Return the [X, Y] coordinate for the center point of the cell that contains the specified text.  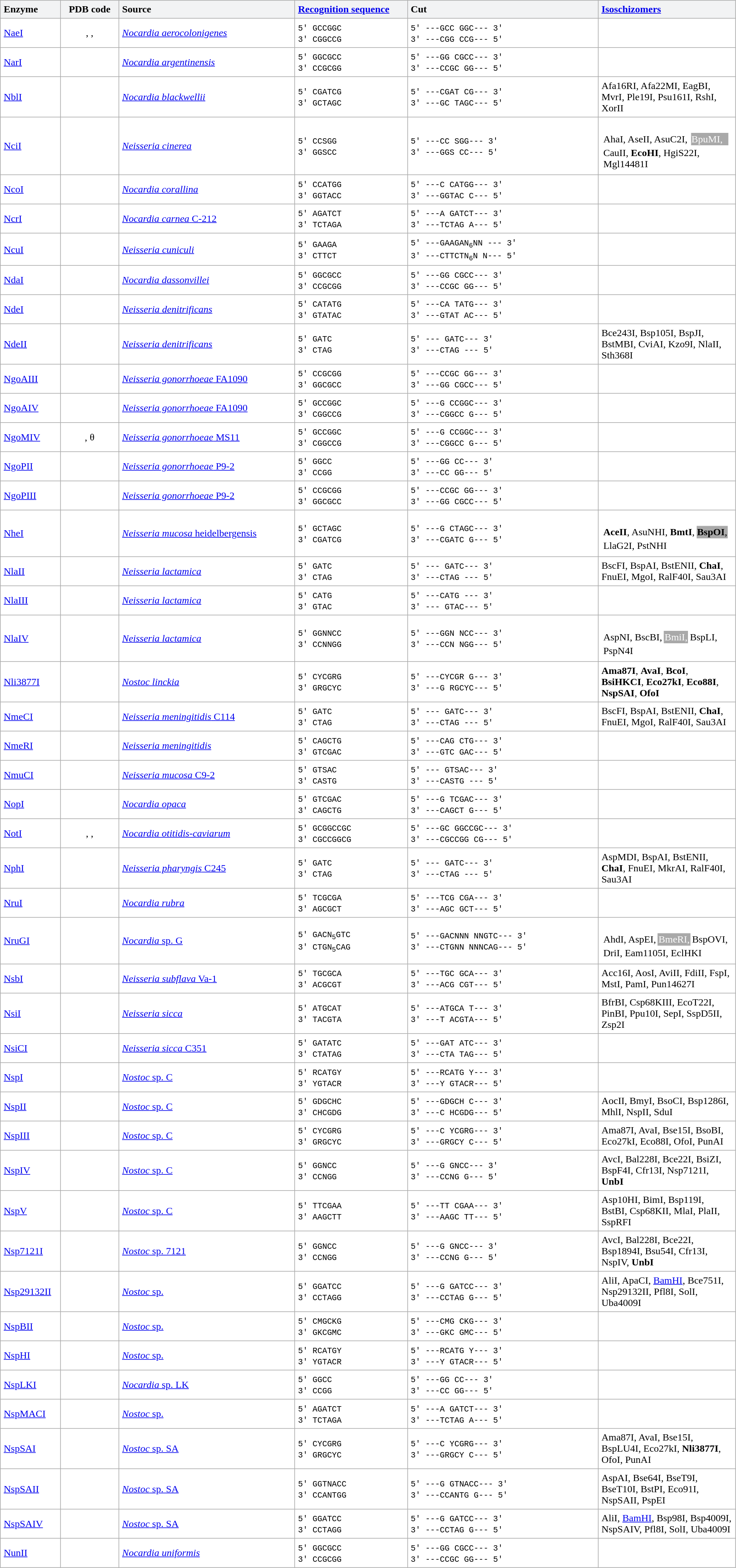
BmeRI, [674, 940]
AvcI, Bal228I, Bce22I, Bsp1894I, Bsu54I, Cfr13I, NspIV, UnbI [667, 1251]
DriI, Eam1105I, EclHKI [666, 953]
5' GTCGAC 3' CAGCTG [351, 804]
NspII [31, 1106]
AhdI, AspEI, [630, 940]
BspLI, [704, 637]
NcrI [31, 219]
5' ---TT CGAA--- 3' 3' ---AAGC TT--- 5' [503, 1211]
NgoAIV [31, 408]
Nsp29132II [31, 1292]
AliI, BamHI, Bsp98I, Bsp4009I, NspSAIV, Pfl8I, SolI, Uba4009I [667, 1524]
NphI [31, 868]
Neisseria meningitidis [207, 746]
Acc16I, AosI, AviII, FdiII, FspI, MstI, PamI, Pun14627I [667, 979]
NruGI [31, 941]
5' ---CYCGR G--- 3' 3' ---G RGCYC--- 5' [503, 682]
NruI [31, 903]
Neisseria meningitidis C114 [207, 717]
AspNI, BscBI, [633, 637]
Neisseria mucosa heidelbergensis [207, 534]
5' ---CAG CTG--- 3' 3' ---GTC GAC--- 5' [503, 746]
Neisseria mucosa C9-2 [207, 775]
Neisseria sicca [207, 1014]
Bce243I, Bsp105I, BspJI, BstMBI, CviAI, Kzo9I, NlaII, Sth368I [667, 344]
NspHI [31, 1356]
5' ---G CTAGC--- 3' 3' ---CGATC G--- 5' [503, 534]
5' ---C CATGG--- 3' 3' ---GGTAC C--- 5' [503, 189]
NmeCI [31, 717]
5' CCSGG 3' GGSCC [351, 146]
5' ---CATG --- 3' 3' --- GTAC--- 5' [503, 601]
5' TTCGAA 3' AAGCTT [351, 1211]
NmuCI [31, 775]
NarI [31, 62]
NspMACI [31, 1414]
LlaG2I, PstNHI [665, 546]
5' ---TCG CGA--- 3' 3' ---AGC GCT--- 5' [503, 903]
5' ---GAAGAN6NN --- 3' 3' ---CTTCTN6N N--- 5' [503, 249]
NspV [31, 1211]
Nocardia dassonvillei [207, 280]
Neisseria gonorrhoeae MS11 [207, 437]
AspMDI, BspAI, BstENII, ChaI, FnuEI, MkrAI, RalF40I, Sau3AI [667, 868]
5' GCGGCCGC 3' CGCCGGCG [351, 833]
5' ---GC GGCCGC--- 3' 3' ---CGCCGG CG--- 5' [503, 833]
5' ---GACNNN NNGTC--- 3' 3' ---CTGNN NNNCAG--- 5' [503, 941]
Nocardia rubra [207, 903]
NsbI [31, 979]
AvcI, Bal228I, Bce22I, BsiZI, BspF4I, Cfr13I, Nsp7121I, UnbI [667, 1171]
AhaI, AseII, AsuC2I, BpuMI, CauII, EcoHI, HgiS22I, Mgl14481I [667, 146]
NspIII [31, 1136]
5' CAGCTG 3' GTCGAC [351, 746]
NblI [31, 97]
NheI [31, 534]
NspI [31, 1077]
AspNI, BscBI, BmiI, BspLI, PspN4I [667, 638]
5' CCATGG 3' GGTACC [351, 189]
AliI, ApaCI, BamHI, Bce751I, Nsp29132II, Pfl8I, SolI, Uba4009I [667, 1292]
5' ---TGC GCA--- 3' 3' ---ACG CGT--- 5' [503, 979]
Nocardia blackwellii [207, 97]
Nocardia otitidis-caviarum [207, 833]
Ama87I, AvaI, Bse15I, BsoBI, Eco27kI, Eco88I, OfoI, PunAI [667, 1136]
Nocardia sp. G [207, 941]
5' ---CC SGG--- 3' 3' ---GGS CC--- 5' [503, 146]
BspOI, [712, 532]
AhaI, AseII, AsuC2I, [646, 139]
Recognition sequence [351, 10]
Neisseria sicca C351 [207, 1048]
BpuMI, [710, 139]
NsiCI [31, 1048]
NmeRI [31, 746]
NgoAIII [31, 379]
NspLKI [31, 1385]
CauII, EcoHI, HgiS22I, Mgl14481I [667, 158]
Nocardia sp. LK [207, 1385]
NspSAI [31, 1449]
NcoI [31, 189]
5' GAAGA 3' CTTCT [351, 249]
Nocardia carnea C-212 [207, 219]
NcuI [31, 249]
NlaIV [31, 638]
Nocardia opaca [207, 804]
NlaIII [31, 601]
5' ---CGAT CG--- 3' 3' ---GC TAGC--- 5' [503, 97]
BspOVI, [710, 940]
5' ---CA TATG--- 3' 3' ---GTAT AC--- 5' [503, 309]
AceII, AsuNHI, BmtI, BspOI, LlaG2I, PstNHI [667, 534]
5' GDGCHC 3' CHCGDG [351, 1106]
Source [207, 10]
PDB code [89, 10]
5' CATATG 3' GTATAC [351, 309]
5' ---GAT ATC--- 3' 3' ---CTA TAG--- 5' [503, 1048]
Afa16RI, Afa22MI, EagBI, MvrI, Ple19I, Psu161I, RshI, XorII [667, 97]
Nostoc sp. 7121 [207, 1251]
Nocardia aerocolonigenes [207, 33]
NgoMIV [31, 437]
NlaII [31, 571]
NsiI [31, 1014]
NspSAIV [31, 1524]
NdaI [31, 280]
NgoPII [31, 467]
5' GCTAGC 3' CGATCG [351, 534]
5' ---ATGCA T--- 3' 3' ---T ACGTA--- 5' [503, 1014]
5' GACN5GTC 3' CTGN5CAG [351, 941]
NaeI [31, 33]
5' TCGCGA 3' AGCGCT [351, 903]
AhdI, AspEI, BmeRI, BspOVI, DriI, Eam1105I, EclHKI [667, 941]
Ama87I, AvaI, BcoI, BsiHKCI, Eco27kI, Eco88I, NspSAI, OfoI [667, 682]
5' GGTNACC 3' CCANTGG [351, 1489]
5' ---GCC GGC--- 3' 3' ---CGG CCG--- 5' [503, 33]
5' GGNNCC 3' CCNNGG [351, 638]
Ama87I, AvaI, Bse15I, BspLU4I, Eco27kI, Nli3877I, OfoI, PunAI [667, 1449]
NdeII [31, 344]
5' --- GTSAC--- 3' 3' ---CASTG --- 5' [503, 775]
AceII, AsuNHI, BmtI, [649, 532]
NspIV [31, 1171]
BfrBI, Csp68KIII, EcoT22I, PinBI, Ppu10I, SepI, SspD5II, Zsp2I [667, 1014]
NspBII [31, 1326]
AocII, BmyI, BsoCI, Bsp1286I, MhlI, NspII, SduI [667, 1106]
NunII [31, 1553]
Cut [503, 10]
5' ---GGN NCC--- 3' 3' ---CCN NGG--- 5' [503, 638]
Asp10HI, BimI, Bsp119I, BstBI, Csp68KII, MlaI, PlaII, SspRFI [667, 1211]
5' CGATCG 3' GCTAGC [351, 97]
Nocardia uniformis [207, 1553]
NgoPIII [31, 495]
5' ---G GTNACC--- 3' 3' ---CCANTG G--- 5' [503, 1489]
Neisseria pharyngis C245 [207, 868]
Enzyme [31, 10]
, θ [89, 437]
Nli3877I [31, 682]
Neisseria cuniculi [207, 249]
NotI [31, 833]
5' CATG 3' GTAC [351, 601]
Nsp7121I [31, 1251]
NspSAII [31, 1489]
Nocardia corallina [207, 189]
NdeI [31, 309]
Neisseria subflava Va-1 [207, 979]
AspAI, Bse64I, BseT9I, BseT10I, BstPI, Eco91I, NspSAII, PspEI [667, 1489]
BmiI, [676, 637]
5' ---GDGCH C--- 3' 3' ---C HCGDG--- 5' [503, 1106]
5' GATATC 3' CTATAG [351, 1048]
Nocardia argentinensis [207, 62]
Isoschizomers [667, 10]
NopI [31, 804]
5' ---CMG CKG--- 3' 3' ---GKC GMC--- 5' [503, 1326]
Neisseria cinerea [207, 146]
5' ---G TCGAC--- 3' 3' ---CAGCT G--- 5' [503, 804]
5' ATGCAT 3' TACGTA [351, 1014]
PspN4I [660, 651]
5' CMGCKG 3' GKCGMC [351, 1326]
Nostoc linckia [207, 682]
5' TGCGCA 3' ACGCGT [351, 979]
5' GTSAC 3' CASTG [351, 775]
NciI [31, 146]
